For the text-containing cell, return its midpoint in (x, y) coordinate format. 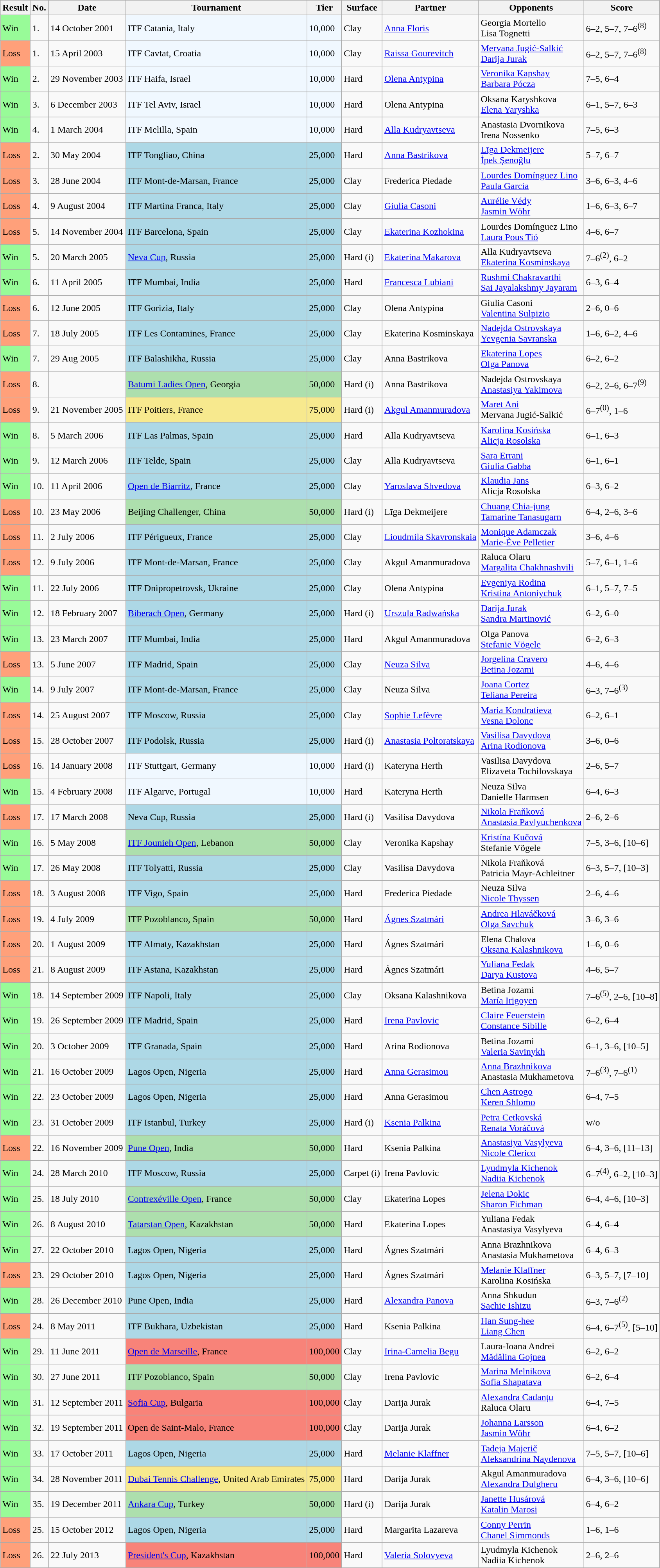
4 July 2009 (87, 919)
15 October 2012 (87, 1530)
Ekaterina Kosminskaya (430, 333)
Urszula Radwańska (430, 613)
3–6, 0–6 (622, 741)
3–6, 6–3, 4–6 (622, 181)
Result (15, 8)
6–1, 6–3 (622, 435)
ITF Dnipropetrovsk, Ukraine (216, 588)
Betina Jozami Valeria Savinykh (531, 1046)
7–6(3), 7–6(1) (622, 1071)
Nadejda Ostrovskaya Yevgenia Savranska (531, 333)
22 July 2013 (87, 1555)
Han Sung-hee Liang Chen (531, 1326)
Veronika Kapshay Barbara Pócza (531, 79)
9 July 2006 (87, 563)
3 August 2008 (87, 894)
ITF Melilla, Spain (216, 130)
7–5, 5–7, [10–6] (622, 1453)
Open de Biarritz, France (216, 486)
Petra Cetkovská Renata Voráčová (531, 1122)
ITF Podolsk, Russia (216, 741)
Neuza Silva Nicole Thyssen (531, 894)
29 Aug 2005 (87, 359)
Rushmi Chakravarthi Sai Jayalakshmy Jayaram (531, 282)
Oksana Karyshkova Elena Yaryshka (531, 104)
Ekaterina Makarova (430, 257)
Joana Cortez Teliana Pereira (531, 689)
29 October 2010 (87, 1275)
5–7, 6–1, 1–6 (622, 563)
Valeria Solovyeva (430, 1555)
Darija Jurak Sandra Martinović (531, 613)
Monique Adamczak Marie-Ève Pelletier (531, 537)
4–6, 5–7 (622, 969)
6–2, 2–6, 6–7(9) (622, 384)
32. (39, 1428)
18 July 2010 (87, 1199)
Neuza Silva Danielle Harmsen (531, 792)
27. (39, 1250)
ITF Granada, Spain (216, 1046)
Elena Chalova Oksana Kalashnikova (531, 944)
22 July 2006 (87, 588)
ITF Stuttgart, Germany (216, 766)
6–1, 5–7, 7–5 (622, 588)
Claire Feuerstein Constance Sibille (531, 1020)
28. (39, 1300)
Beijing Challenger, China (216, 512)
6–2, 6–3 (622, 638)
18 July 2005 (87, 333)
6–4, 6–4 (622, 1225)
Carpet (i) (362, 1174)
Contrexéville Open, France (216, 1199)
Aurélie Védy Jasmin Wöhr (531, 206)
17 October 2011 (87, 1453)
9 August 2004 (87, 206)
President's Cup, Kazakhstan (216, 1555)
31 October 2009 (87, 1122)
Nikola Fraňková Patricia Mayr-Achleitner (531, 868)
6–4, 3–6, [10–6] (622, 1479)
ITF Les Contamines, France (216, 333)
ITF Tongliao, China (216, 155)
4 February 2008 (87, 792)
23 May 2006 (87, 512)
Tadeja Majerič Aleksandrina Naydenova (531, 1453)
No. (39, 8)
27 June 2011 (87, 1377)
Betina Jozami María Irigoyen (531, 995)
35. (39, 1504)
ITF Telde, Spain (216, 461)
Akgul Amanmuradova Alexandra Dulgheru (531, 1479)
Vasilisa Davydova Arina Rodionova (531, 741)
Irina-Camelia Begu (430, 1351)
Giulia Casoni (430, 206)
Biberach Open, Germany (216, 613)
ITF Astana, Kazakhstan (216, 969)
16 November 2009 (87, 1148)
18 February 2007 (87, 613)
30. (39, 1377)
ITF Tolyatti, Russia (216, 868)
Johanna Larsson Jasmin Wöhr (531, 1428)
12 September 2011 (87, 1402)
Nikola Fraňková Anastasia Pavlyuchenkova (531, 817)
7–5, 6–4 (622, 79)
Anastasiya Vasylyeva Nicole Clerico (531, 1148)
8 August 2009 (87, 969)
Sophie Lefèvre (430, 715)
Alexandra Cadanțu Raluca Olaru (531, 1402)
28 March 2010 (87, 1174)
ITF Napoli, Italy (216, 995)
33. (39, 1453)
6–3, 5–7, [7–10] (622, 1275)
23 October 2009 (87, 1097)
6–1, 5–7, 6–3 (622, 104)
Kristína Kučová Stefanie Vögele (531, 843)
Karolina Kosińska Alicja Rosolska (531, 435)
3–6, 4–6 (622, 537)
Anastasia Poltoratskaya (430, 741)
Partner (430, 8)
6–3, 6–2 (622, 486)
Ankara Cup, Turkey (216, 1504)
6–3, 7–6(2) (622, 1300)
2–6, 4–6 (622, 894)
Surface (362, 8)
2–6, 5–7 (622, 766)
6–4, 6–7(5), [5–10] (622, 1326)
Melanie Klaffner Karolina Kosińska (531, 1275)
ITF Bukhara, Uzbekistan (216, 1326)
ITF Jounieh Open, Lebanon (216, 843)
29 November 2003 (87, 79)
Evgeniya Rodina Kristina Antoniychuk (531, 588)
1–6, 6–2, 4–6 (622, 333)
Ekaterina Kozhokina (430, 232)
6 December 2003 (87, 104)
Raissa Gourevitch (430, 53)
ITF Algarve, Portugal (216, 792)
17 March 2008 (87, 817)
ITF Haifa, Israel (216, 79)
w/o (622, 1122)
Jelena Dokic Sharon Fichman (531, 1199)
Yaroslava Shvedova (430, 486)
3–6, 3–6 (622, 919)
Yuliana Fedak Anastasiya Vasylyeva (531, 1225)
16 October 2009 (87, 1071)
ITF Balashikha, Russia (216, 359)
19 September 2011 (87, 1428)
6–2, 6–1 (622, 715)
14 November 2004 (87, 232)
15 April 2003 (87, 53)
Oksana Kalashnikova (430, 995)
Lourdes Domínguez Lino Paula García (531, 181)
7–5, 3–6, [10–6] (622, 843)
Sofia Cup, Bulgaria (216, 1402)
6–4, 4–6, [10–3] (622, 1199)
Margarita Lazareva (430, 1530)
Batumi Ladies Open, Georgia (216, 384)
Vasilisa Davydova Elizaveta Tochilovskaya (531, 766)
Opponents (531, 8)
25 August 2007 (87, 715)
ITF Istanbul, Turkey (216, 1122)
11 June 2011 (87, 1351)
6–3, 5–7, [10–3] (622, 868)
Maria Kondratieva Vesna Dolonc (531, 715)
1–6, 0–6 (622, 944)
14 September 2009 (87, 995)
6–3, 7–6(3) (622, 689)
Yuliana Fedak Darya Kustova (531, 969)
2–6, 0–6 (622, 307)
Giulia Casoni Valentina Sulpizio (531, 307)
6–4, 3–6, [11–13] (622, 1148)
Jorgelina Cravero Betina Jozami (531, 664)
11 April 2005 (87, 282)
Lourdes Domínguez Lino Laura Pous Tió (531, 232)
Tier (325, 8)
Score (622, 8)
Open de Marseille, France (216, 1351)
Alexandra Panova (430, 1300)
30 May 2004 (87, 155)
Open de Saint-Malo, France (216, 1428)
Dubai Tennis Challenge, United Arab Emirates (216, 1479)
ITF Martina Franca, Italy (216, 206)
9 July 2007 (87, 689)
Raluca Olaru Margalita Chakhnashvili (531, 563)
1–6, 1–6 (622, 1530)
22 October 2010 (87, 1250)
Sara Errani Giulia Gabba (531, 461)
31. (39, 1402)
Chuang Chia-jung Tamarine Tanasugarn (531, 512)
26 September 2009 (87, 1020)
28 June 2004 (87, 181)
3 October 2009 (87, 1046)
4–6, 4–6 (622, 664)
1 August 2009 (87, 944)
ITF Vigo, Spain (216, 894)
23 March 2007 (87, 638)
26 May 2008 (87, 868)
ITF Cavtat, Croatia (216, 53)
2 July 2006 (87, 537)
Lioudmila Skavronskaia (430, 537)
28 November 2011 (87, 1479)
Līga Dekmeijere (430, 512)
28 October 2007 (87, 741)
Francesca Lubiani (430, 282)
Marina Melnikova Sofia Shapatava (531, 1377)
6–1, 6–1 (622, 461)
Chen Astrogo Keren Shlomo (531, 1097)
Janette Husárová Katalin Marosi (531, 1504)
Veronika Kapshay (430, 843)
Anna Floris (430, 28)
14 October 2001 (87, 28)
26 December 2010 (87, 1300)
7–6(2), 6–2 (622, 257)
ITF Las Palmas, Spain (216, 435)
ITF Périgueux, France (216, 537)
19 December 2011 (87, 1504)
Olga Panova Stefanie Vögele (531, 638)
Alla Kudryavtseva Ekaterina Kosminskaya (531, 257)
ITF Poitiers, France (216, 410)
Līga Dekmeijere İpek Şenoğlu (531, 155)
ITF Gorizia, Italy (216, 307)
Nadejda Ostrovskaya Anastasiya Yakimova (531, 384)
7–5, 6–3 (622, 130)
Georgia Mortello Lisa Tognetti (531, 28)
Tatarstan Open, Kazakhstan (216, 1225)
29. (39, 1351)
Laura-Ioana Andrei Mădălina Gojnea (531, 1351)
4–6, 6–7 (622, 232)
20 March 2005 (87, 257)
34. (39, 1479)
Maret Ani Mervana Jugić-Salkić (531, 410)
ITF Barcelona, Spain (216, 232)
5 June 2007 (87, 664)
Ekaterina Lopes Olga Panova (531, 359)
6–2, 6–0 (622, 613)
Tournament (216, 8)
Anastasia Dvornikova Irena Nossenko (531, 130)
6–4, 2–6, 3–6 (622, 512)
6–3, 6–4 (622, 282)
12 June 2005 (87, 307)
8 May 2011 (87, 1326)
12 March 2006 (87, 461)
21 November 2005 (87, 410)
6–7(0), 1–6 (622, 410)
1–6, 6–3, 6–7 (622, 206)
Date (87, 8)
ITF Catania, Italy (216, 28)
ITF Tel Aviv, Israel (216, 104)
7–6(5), 2–6, [10–8] (622, 995)
14 January 2008 (87, 766)
5 May 2008 (87, 843)
5 March 2006 (87, 435)
11 April 2006 (87, 486)
Mervana Jugić-Salkić Darija Jurak (531, 53)
5–7, 6–7 (622, 155)
ITF Almaty, Kazakhstan (216, 944)
Andrea Hlaváčková Olga Savchuk (531, 919)
8 August 2010 (87, 1225)
Melanie Klaffner (430, 1453)
6–7(4), 6–2, [10–3] (622, 1174)
Arina Rodionova (430, 1046)
Conny Perrin Chanel Simmonds (531, 1530)
Anna Shkudun Sachie Ishizu (531, 1300)
1 March 2004 (87, 130)
6–1, 3–6, [10–5] (622, 1046)
Klaudia Jans Alicja Rosolska (531, 486)
